Find where the given text appears and provide that cell's center as [X, Y] coordinate. 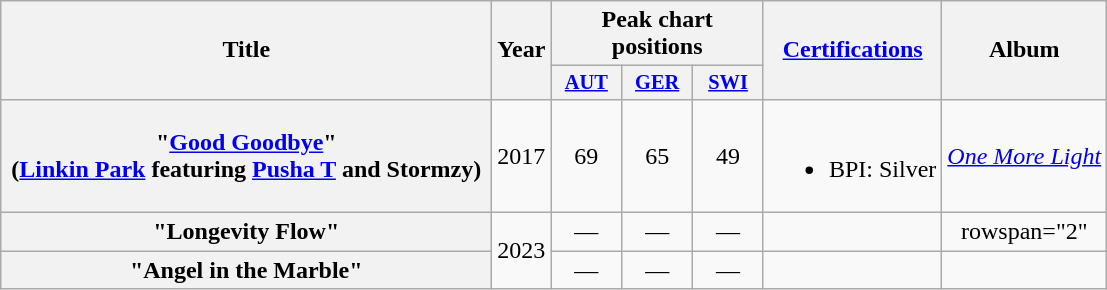
GER [658, 83]
One More Light [1024, 156]
49 [728, 156]
69 [586, 156]
SWI [728, 83]
AUT [586, 83]
Title [246, 50]
BPI: Silver [852, 156]
"Longevity Flow" [246, 232]
2023 [522, 251]
65 [658, 156]
2017 [522, 156]
Album [1024, 50]
Peak chart positions [658, 34]
"Good Goodbye"(Linkin Park featuring Pusha T and Stormzy) [246, 156]
rowspan="2" [1024, 232]
"Angel in the Marble" [246, 270]
Year [522, 50]
Certifications [852, 50]
